Pinpoint the cell where the given text exists, returning its (x, y) midpoint coordinate. 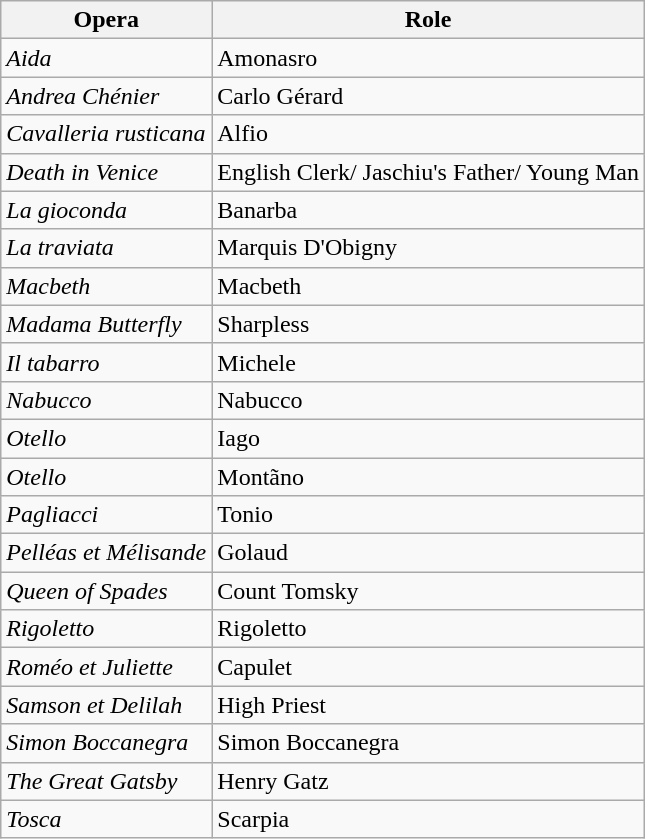
Roméo et Juliette (106, 667)
Montãno (428, 477)
Queen of Spades (106, 591)
Golaud (428, 553)
Count Tomsky (428, 591)
Henry Gatz (428, 781)
English Clerk/ Jaschiu's Father/ Young Man (428, 172)
Aida (106, 58)
Sharpless (428, 324)
Samson et Delilah (106, 705)
Marquis D'Obigny (428, 248)
Alfio (428, 134)
The Great Gatsby (106, 781)
Scarpia (428, 819)
High Priest (428, 705)
Amonasro (428, 58)
Madama Butterfly (106, 324)
La traviata (106, 248)
Tosca (106, 819)
Opera (106, 20)
Iago (428, 438)
La gioconda (106, 210)
Role (428, 20)
Death in Venice (106, 172)
Capulet (428, 667)
Pagliacci (106, 515)
Pelléas et Mélisande (106, 553)
Banarba (428, 210)
Tonio (428, 515)
Michele (428, 362)
Cavalleria rusticana (106, 134)
Il tabarro (106, 362)
Carlo Gérard (428, 96)
Andrea Chénier (106, 96)
